Pinpoint the cell where the given text exists, returning its (X, Y) midpoint coordinate. 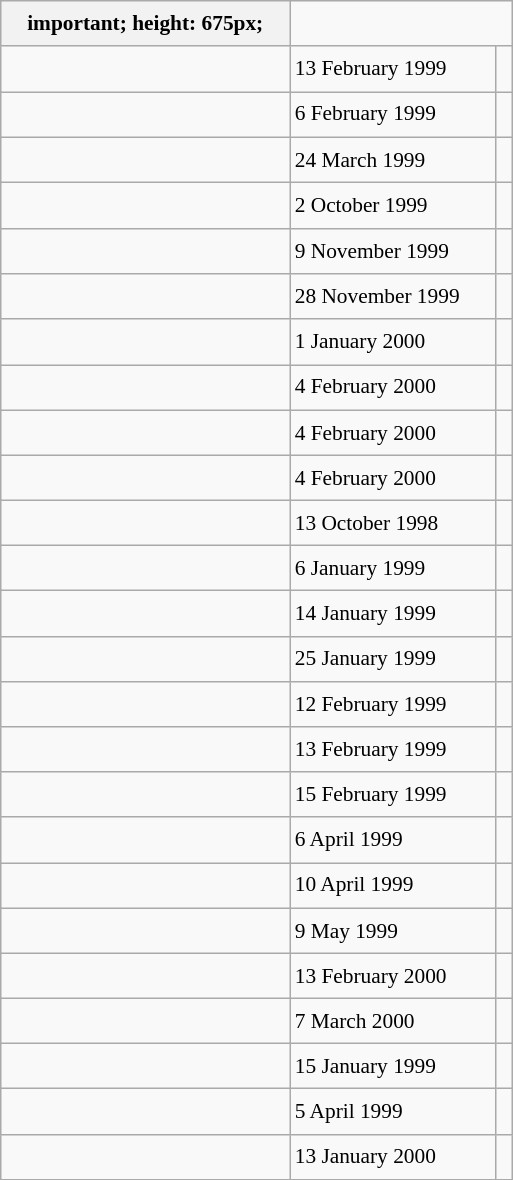
6 January 1999 (392, 568)
6 February 1999 (392, 114)
1 January 2000 (392, 342)
9 November 1999 (392, 252)
13 January 2000 (392, 1156)
12 February 1999 (392, 704)
5 April 1999 (392, 1112)
15 February 1999 (392, 794)
25 January 1999 (392, 658)
9 May 1999 (392, 930)
2 October 1999 (392, 206)
13 October 1998 (392, 522)
14 January 1999 (392, 614)
24 March 1999 (392, 160)
13 February 2000 (392, 976)
7 March 2000 (392, 1020)
important; height: 675px; (146, 24)
15 January 1999 (392, 1066)
10 April 1999 (392, 884)
28 November 1999 (392, 296)
6 April 1999 (392, 840)
